From the cell containing the given text, extract its center point as [X, Y] coordinate. 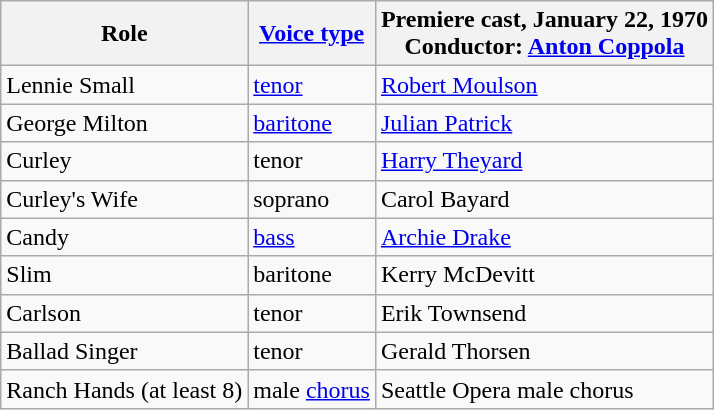
Lennie Small [124, 85]
Kerry McDevitt [544, 275]
Carol Bayard [544, 199]
male chorus [312, 389]
Seattle Opera male chorus [544, 389]
Curley [124, 161]
Slim [124, 275]
Ballad Singer [124, 351]
Carlson [124, 313]
Candy [124, 237]
Julian Patrick [544, 123]
Gerald Thorsen [544, 351]
Ranch Hands (at least 8) [124, 389]
Harry Theyard [544, 161]
Role [124, 34]
Curley's Wife [124, 199]
Erik Townsend [544, 313]
Archie Drake [544, 237]
soprano [312, 199]
George Milton [124, 123]
Robert Moulson [544, 85]
Voice type [312, 34]
Premiere cast, January 22, 1970Conductor: Anton Coppola [544, 34]
bass [312, 237]
